For the text-containing cell, return its midpoint in (X, Y) coordinate format. 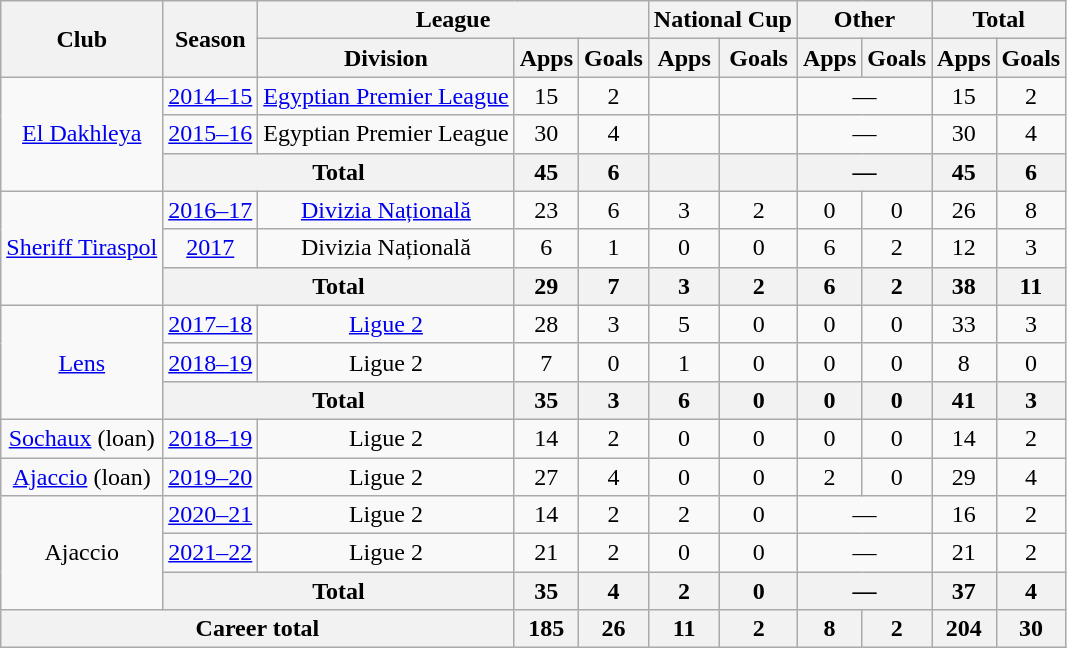
2015–16 (210, 134)
5 (684, 324)
Career total (258, 629)
2017 (210, 248)
38 (964, 286)
Season (210, 39)
12 (964, 248)
16 (964, 515)
Sheriff Tiraspol (82, 248)
Sochaux (loan) (82, 438)
2016–17 (210, 210)
23 (546, 210)
Ajaccio (loan) (82, 477)
El Dakhleya (82, 134)
League (453, 20)
37 (964, 591)
28 (546, 324)
Lens (82, 362)
185 (546, 629)
2014–15 (210, 96)
33 (964, 324)
Club (82, 39)
Other (864, 20)
National Cup (722, 20)
27 (546, 477)
2020–21 (210, 515)
2019–20 (210, 477)
204 (964, 629)
Ajaccio (82, 553)
41 (964, 400)
2017–18 (210, 324)
2021–22 (210, 553)
Division (386, 58)
